Search for the cell housing the specified text and yield its [x, y] center coordinate. 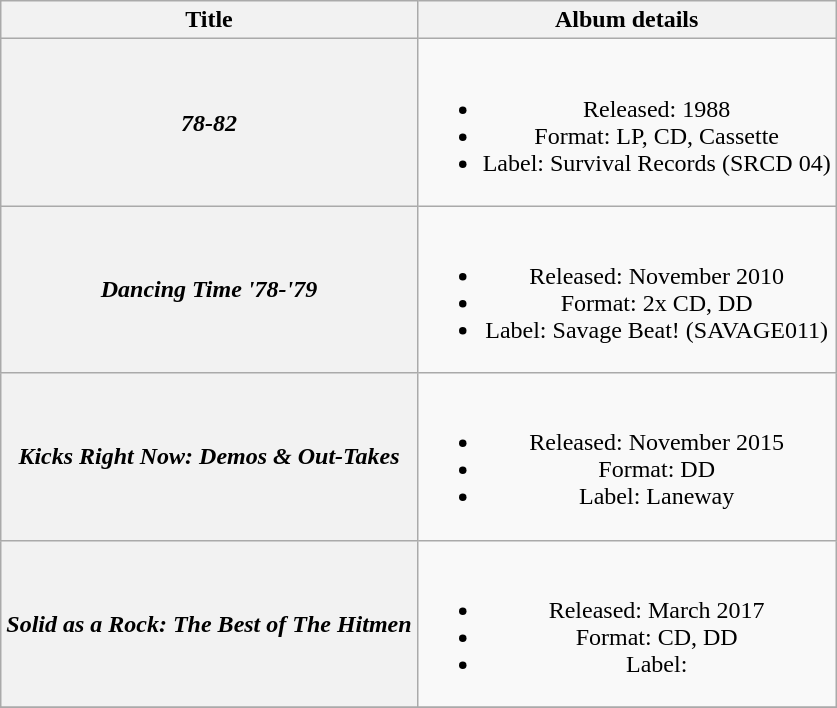
Released: March 2017Format: CD, DDLabel: [626, 624]
Kicks Right Now: Demos & Out-Takes [209, 456]
Released: 1988Format: LP, CD, CassetteLabel: Survival Records (SRCD 04) [626, 122]
Album details [626, 20]
78-82 [209, 122]
Dancing Time '78-'79 [209, 290]
Released: November 2015Format: DDLabel: Laneway [626, 456]
Title [209, 20]
Solid as a Rock: The Best of The Hitmen [209, 624]
Released: November 2010Format: 2x CD, DDLabel: Savage Beat! (SAVAGE011) [626, 290]
